For the text-containing cell, return its midpoint in (x, y) coordinate format. 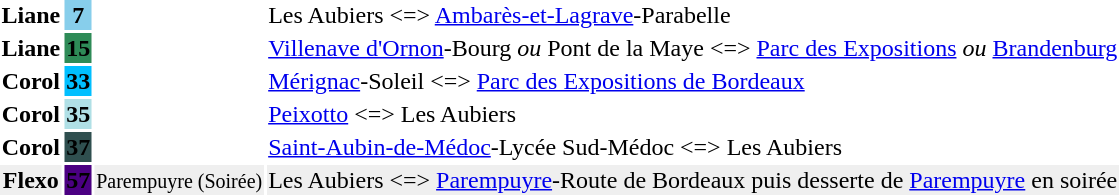
37 (78, 147)
Mérignac-Soleil <=> Parc des Expositions de Bordeaux (693, 81)
35 (78, 114)
Peixotto <=> Les Aubiers (693, 114)
Flexo (31, 180)
Les Aubiers <=> Parempuyre-Route de Bordeaux puis desserte de Parempuyre en soirée (693, 180)
15 (78, 48)
7 (78, 15)
33 (78, 81)
Villenave d'Ornon-Bourg ou Pont de la Maye <=> Parc des Expositions ou Brandenburg (693, 48)
Les Aubiers <=> Ambarès-et-Lagrave-Parabelle (693, 15)
57 (78, 180)
Parempuyre (Soirée) (180, 180)
Saint-Aubin-de-Médoc-Lycée Sud-Médoc <=> Les Aubiers (693, 147)
